Scan for the cell matching the given text and deliver its (X, Y) coordinate at center. 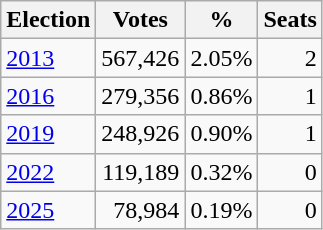
78,984 (140, 210)
279,356 (140, 96)
2022 (48, 172)
2016 (48, 96)
2 (290, 58)
Election (48, 20)
2.05% (222, 58)
2013 (48, 58)
Seats (290, 20)
0.19% (222, 210)
567,426 (140, 58)
2019 (48, 134)
0.86% (222, 96)
119,189 (140, 172)
248,926 (140, 134)
Votes (140, 20)
0.90% (222, 134)
2025 (48, 210)
0.32% (222, 172)
% (222, 20)
